Determine the (X, Y) coordinate at the center of the cell enclosing the given text.  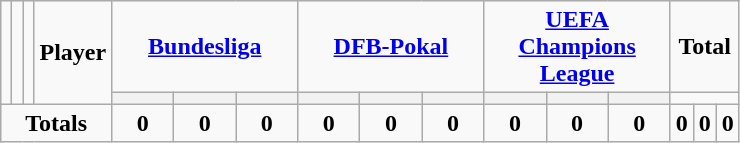
DFB-Pokal (391, 47)
Player (73, 52)
Bundesliga (205, 47)
Total (704, 47)
Totals (56, 123)
UEFA Champions League (577, 47)
